Pinpoint the cell where the given text exists, returning its (X, Y) midpoint coordinate. 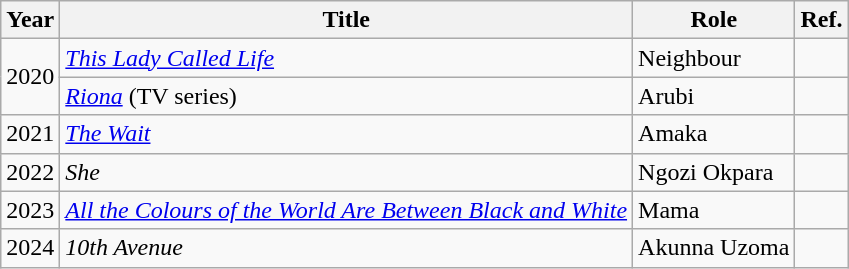
Mama (714, 210)
Title (346, 20)
Akunna Uzoma (714, 248)
2023 (30, 210)
2024 (30, 248)
2020 (30, 77)
This Lady Called Life (346, 58)
Amaka (714, 134)
Arubi (714, 96)
She (346, 172)
Neighbour (714, 58)
The Wait (346, 134)
Year (30, 20)
Role (714, 20)
2021 (30, 134)
10th Avenue (346, 248)
All the Colours of the World Are Between Black and White (346, 210)
Ngozi Okpara (714, 172)
Ref. (822, 20)
Riona (TV series) (346, 96)
2022 (30, 172)
